Identify which cell holds the provided text, then report its [x, y] central coordinate. 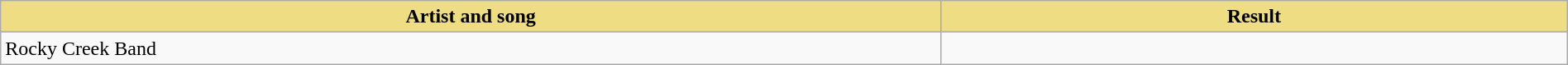
Rocky Creek Band [471, 48]
Artist and song [471, 17]
Result [1254, 17]
